Locate the cell with the specified text and output its [X, Y] center coordinate. 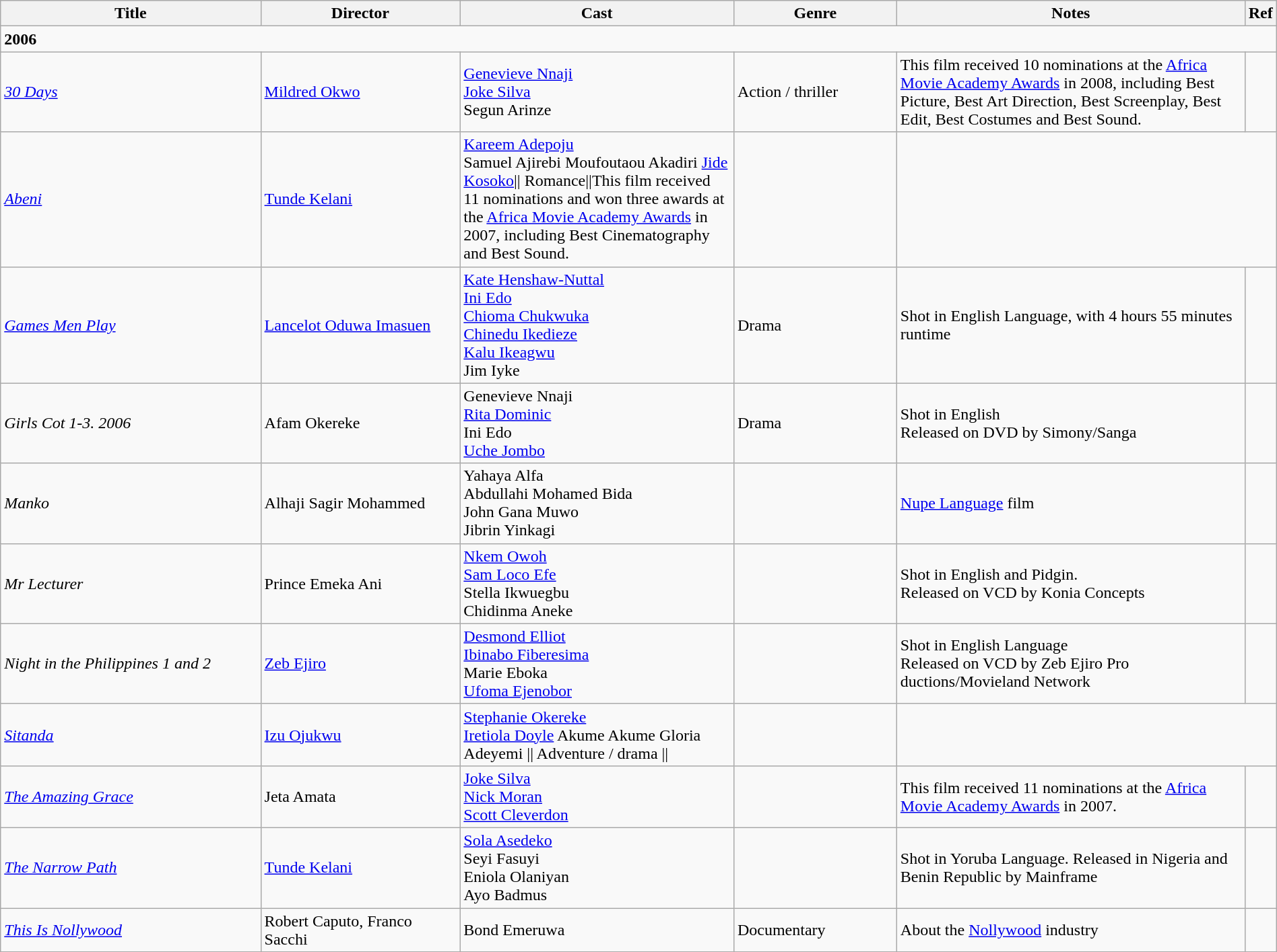
The Amazing Grace [131, 796]
Sola AsedekoSeyi FasuyiEniola OlaniyanAyo Badmus [597, 867]
Stephanie OkerekeIretiola Doyle Akume Akume Gloria Adeyemi || Adventure / drama || [597, 735]
2006 [638, 39]
Alhaji Sagir Mohammed [360, 504]
Sitanda [131, 735]
Genre [815, 13]
Ref [1261, 13]
Abeni [131, 199]
Action / thriller [815, 92]
Documentary [815, 929]
Mr Lecturer [131, 583]
This Is Nollywood [131, 929]
About the Nollywood industry [1071, 929]
Desmond ElliotIbinabo FiberesimaMarie EbokaUfoma Ejenobor [597, 664]
Shot in EnglishReleased on DVD by Simony/Sanga [1071, 423]
Mildred Okwo [360, 92]
Games Men Play [131, 325]
Genevieve NnajiJoke SilvaSegun Arinze [597, 92]
Cast [597, 13]
Bond Emeruwa [597, 929]
Zeb Ejiro [360, 664]
Shot in English Language, with 4 hours 55 minutes runtime [1071, 325]
Nkem OwohSam Loco EfeStella IkwuegbuChidinma Aneke [597, 583]
Genevieve NnajiRita DominicIni EdoUche Jombo [597, 423]
Lancelot Oduwa Imasuen [360, 325]
Night in the Philippines 1 and 2 [131, 664]
Joke SilvaNick MoranScott Cleverdon [597, 796]
Jeta Amata [360, 796]
Manko [131, 504]
Robert Caputo, Franco Sacchi [360, 929]
Yahaya AlfaAbdullahi Mohamed BidaJohn Gana MuwoJibrin Yinkagi [597, 504]
This film received 11 nominations at the Africa Movie Academy Awards in 2007. [1071, 796]
Nupe Language film [1071, 504]
Shot in English and Pidgin.Released on VCD by Konia Concepts [1071, 583]
Title [131, 13]
Shot in Yoruba Language. Released in Nigeria and Benin Republic by Mainframe [1071, 867]
Girls Cot 1-3. 2006 [131, 423]
The Narrow Path [131, 867]
30 Days [131, 92]
Shot in English LanguageReleased on VCD by Zeb Ejiro Pro ductions/Movieland Network [1071, 664]
Prince Emeka Ani [360, 583]
Kate Henshaw-NuttalIni EdoChioma ChukwukaChinedu IkediezeKalu IkeagwuJim Iyke [597, 325]
Afam Okereke [360, 423]
Izu Ojukwu [360, 735]
Director [360, 13]
Notes [1071, 13]
